From the cell containing the given text, extract its center point as [x, y] coordinate. 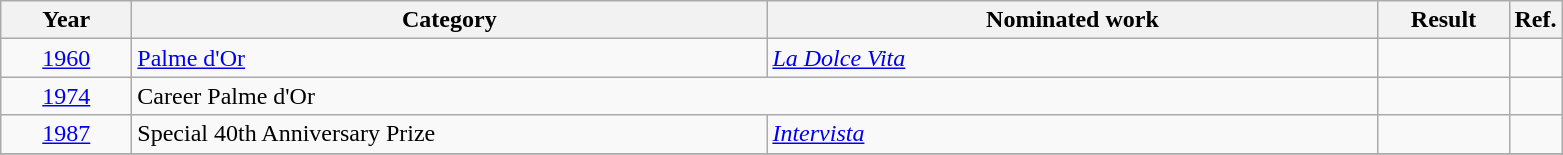
Category [450, 20]
1974 [66, 96]
Year [66, 20]
Career Palme d'Or [755, 96]
Palme d'Or [450, 58]
Special 40th Anniversary Prize [450, 134]
Nominated work [1072, 20]
Intervista [1072, 134]
1960 [66, 58]
La Dolce Vita [1072, 58]
Result [1444, 20]
Ref. [1536, 20]
1987 [66, 134]
